Extract the (X, Y) coordinate from the center of the cell holding the provided text.  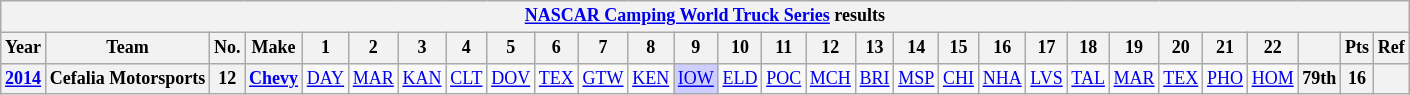
5 (511, 48)
Chevy (274, 78)
Year (24, 48)
6 (556, 48)
4 (466, 48)
Team (127, 48)
18 (1088, 48)
KEN (651, 78)
CLT (466, 78)
IOW (696, 78)
TAL (1088, 78)
7 (603, 48)
Cefalia Motorsports (127, 78)
2014 (24, 78)
1 (325, 48)
20 (1181, 48)
14 (916, 48)
DAY (325, 78)
2 (373, 48)
MSP (916, 78)
13 (874, 48)
ELD (740, 78)
POC (784, 78)
10 (740, 48)
BRI (874, 78)
21 (1226, 48)
Make (274, 48)
DOV (511, 78)
22 (1272, 48)
MCH (831, 78)
79th (1320, 78)
8 (651, 48)
19 (1134, 48)
11 (784, 48)
GTW (603, 78)
KAN (422, 78)
LVS (1046, 78)
3 (422, 48)
NHA (1002, 78)
9 (696, 48)
17 (1046, 48)
NASCAR Camping World Truck Series results (705, 16)
No. (228, 48)
Ref (1391, 48)
HOM (1272, 78)
PHO (1226, 78)
Pts (1358, 48)
15 (959, 48)
CHI (959, 78)
